Identify which cell holds the provided text, then report its [x, y] central coordinate. 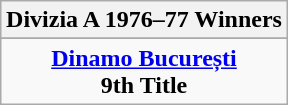
Divizia A 1976–77 Winners [144, 20]
Dinamo București9th Title [144, 72]
